Capture the cell that displays the provided text and extract its [X, Y] central coordinate. 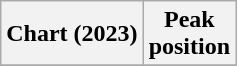
Peakposition [189, 34]
Chart (2023) [72, 34]
